Pinpoint the cell where the given text exists, returning its (x, y) midpoint coordinate. 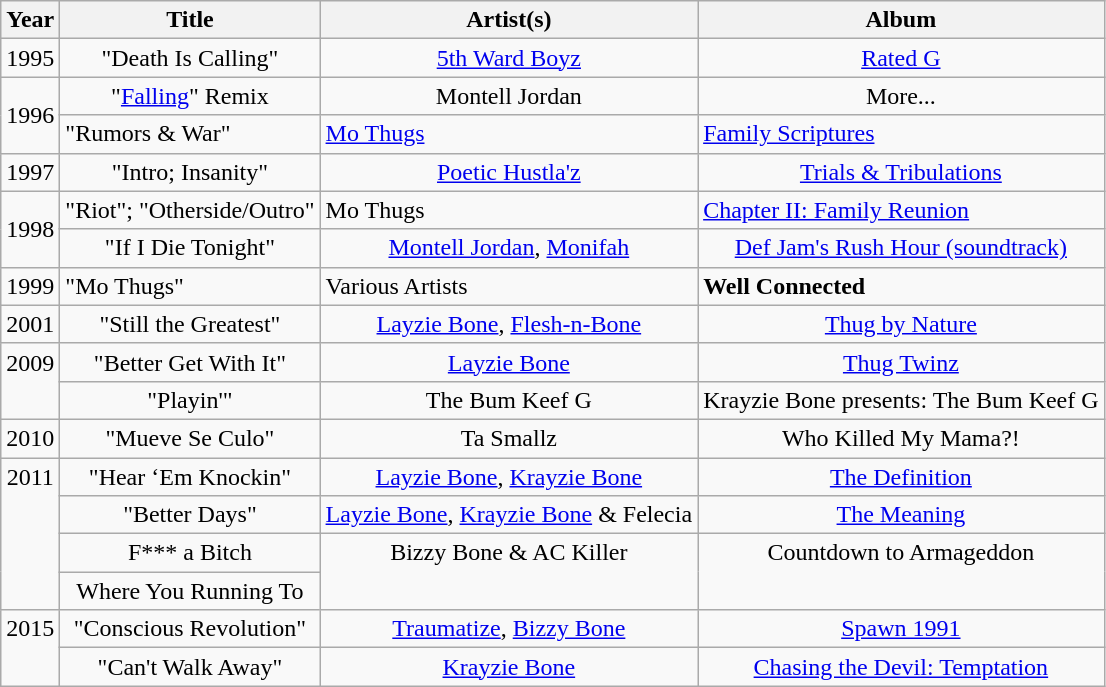
Spawn 1991 (901, 629)
2015 (30, 648)
Krayzie Bone presents: The Bum Keef G (901, 400)
1999 (30, 286)
The Definition (901, 477)
Who Killed My Mama?! (901, 438)
"Hear ‘Em Knockin" (190, 477)
More... (901, 96)
"Mueve Se Culo" (190, 438)
"Can't Walk Away" (190, 667)
Where You Running To (190, 591)
Various Artists (509, 286)
Montell Jordan, Monifah (509, 248)
The Meaning (901, 515)
2011 (30, 534)
2001 (30, 324)
2009 (30, 381)
"Intro; Insanity" (190, 172)
Layzie Bone, Flesh-n-Bone (509, 324)
Album (901, 20)
"Death Is Calling" (190, 58)
"Riot"; "Otherside/Outro" (190, 210)
1995 (30, 58)
Year (30, 20)
Chasing the Devil: Temptation (901, 667)
Artist(s) (509, 20)
Krayzie Bone (509, 667)
"Better Days" (190, 515)
Rated G (901, 58)
Layzie Bone (509, 362)
Ta Smallz (509, 438)
Thug by Nature (901, 324)
Traumatize, Bizzy Bone (509, 629)
1998 (30, 229)
1996 (30, 115)
The Bum Keef G (509, 400)
Title (190, 20)
"Better Get With It" (190, 362)
Trials & Tribulations (901, 172)
"Conscious Revolution" (190, 629)
2010 (30, 438)
Layzie Bone, Krayzie Bone (509, 477)
1997 (30, 172)
"Still the Greatest" (190, 324)
Montell Jordan (509, 96)
"If I Die Tonight" (190, 248)
Family Scriptures (901, 134)
Def Jam's Rush Hour (soundtrack) (901, 248)
"Playin'" (190, 400)
"Rumors & War" (190, 134)
Poetic Hustla'z (509, 172)
Thug Twinz (901, 362)
Well Connected (901, 286)
Countdown to Armageddon (901, 572)
"Mo Thugs" (190, 286)
F*** a Bitch (190, 553)
Layzie Bone, Krayzie Bone & Felecia (509, 515)
Bizzy Bone & AC Killer (509, 572)
5th Ward Boyz (509, 58)
Chapter II: Family Reunion (901, 210)
"Falling" Remix (190, 96)
